Detect which cell encompasses the target text, then output its (X, Y) center coordinate. 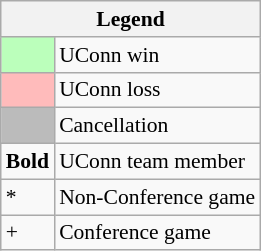
UConn loss (157, 90)
UConn win (157, 55)
UConn team member (157, 162)
+ (28, 233)
Legend (130, 19)
Bold (28, 162)
* (28, 197)
Non-Conference game (157, 197)
Cancellation (157, 126)
Conference game (157, 233)
